Detect which cell encompasses the target text, then output its [x, y] center coordinate. 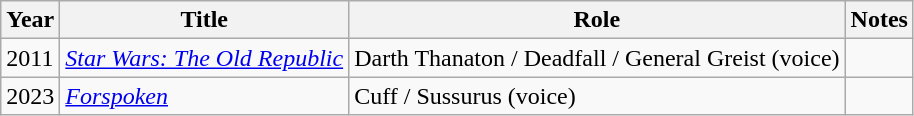
Star Wars: The Old Republic [204, 58]
Notes [879, 20]
Darth Thanaton / Deadfall / General Greist (voice) [597, 58]
Year [30, 20]
Cuff / Sussurus (voice) [597, 96]
2023 [30, 96]
Forspoken [204, 96]
Role [597, 20]
2011 [30, 58]
Title [204, 20]
